From the cell containing the given text, extract its center point as [X, Y] coordinate. 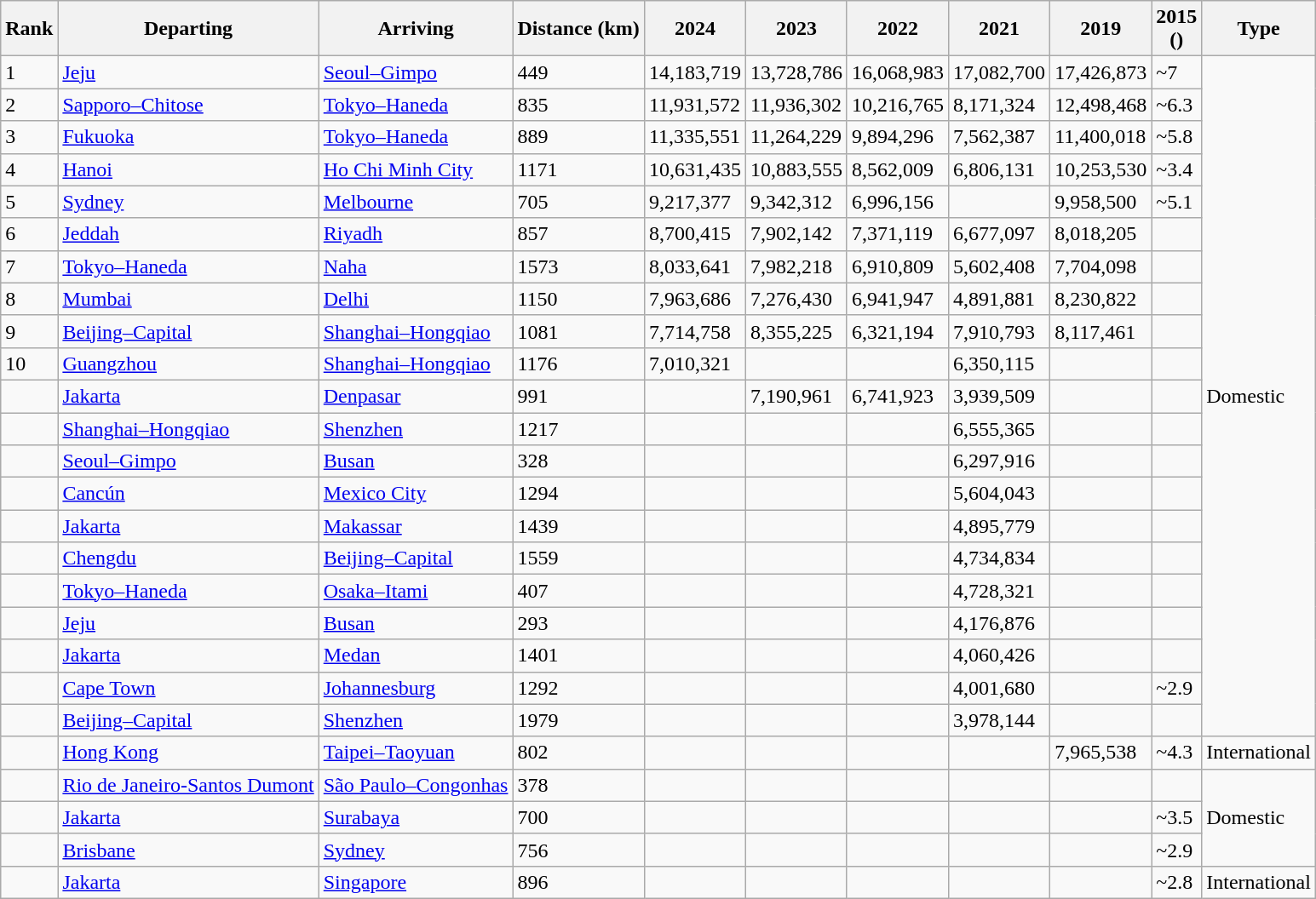
1171 [578, 169]
Delhi [416, 299]
1 [29, 72]
8,018,205 [1100, 234]
6 [29, 234]
4,734,834 [1000, 558]
1150 [578, 299]
Departing [188, 29]
13,728,786 [796, 72]
2023 [796, 29]
1176 [578, 364]
São Paulo–Congonhas [416, 785]
Guangzhou [188, 364]
896 [578, 882]
8,171,324 [1000, 105]
Denpasar [416, 396]
2019 [1100, 29]
~3.4 [1177, 169]
7 [29, 266]
Rio de Janeiro-Santos Dumont [188, 785]
Rank [29, 29]
7,371,119 [898, 234]
6,941,947 [898, 299]
~3.5 [1177, 817]
889 [578, 137]
700 [578, 817]
10,631,435 [695, 169]
Arriving [416, 29]
11,400,018 [1100, 137]
~5.8 [1177, 137]
Mexico City [416, 494]
1573 [578, 266]
7,902,142 [796, 234]
7,190,961 [796, 396]
1979 [578, 720]
1401 [578, 656]
328 [578, 461]
4,060,426 [1000, 656]
Fukuoka [188, 137]
8,230,822 [1100, 299]
8,355,225 [796, 331]
17,082,700 [1000, 72]
11,335,551 [695, 137]
9,342,312 [796, 202]
Naha [416, 266]
~4.3 [1177, 753]
Osaka–Itami [416, 591]
8,700,415 [695, 234]
7,562,387 [1000, 137]
5 [29, 202]
2021 [1000, 29]
9,894,296 [898, 137]
~6.3 [1177, 105]
756 [578, 850]
3 [29, 137]
8,117,461 [1100, 331]
7,965,538 [1100, 753]
Chengdu [188, 558]
17,426,873 [1100, 72]
2 [29, 105]
8,033,641 [695, 266]
8 [29, 299]
6,677,097 [1000, 234]
Hanoi [188, 169]
Taipei–Taoyuan [416, 753]
Melbourne [416, 202]
2024 [695, 29]
10,883,555 [796, 169]
4,891,881 [1000, 299]
705 [578, 202]
3,978,144 [1000, 720]
9,217,377 [695, 202]
11,931,572 [695, 105]
5,602,408 [1000, 266]
6,806,131 [1000, 169]
1559 [578, 558]
991 [578, 396]
10,253,530 [1100, 169]
Distance (km) [578, 29]
Mumbai [188, 299]
~5.1 [1177, 202]
1217 [578, 428]
1292 [578, 688]
7,704,098 [1100, 266]
16,068,983 [898, 72]
5,604,043 [1000, 494]
Makassar [416, 526]
6,350,115 [1000, 364]
8,562,009 [898, 169]
~7 [1177, 72]
7,910,793 [1000, 331]
7,963,686 [695, 299]
9,958,500 [1100, 202]
802 [578, 753]
11,264,229 [796, 137]
835 [578, 105]
Surabaya [416, 817]
~2.8 [1177, 882]
2015() [1177, 29]
6,321,194 [898, 331]
7,982,218 [796, 266]
407 [578, 591]
11,936,302 [796, 105]
Ho Chi Minh City [416, 169]
1294 [578, 494]
1439 [578, 526]
Johannesburg [416, 688]
4,895,779 [1000, 526]
Type [1259, 29]
449 [578, 72]
6,297,916 [1000, 461]
9 [29, 331]
7,010,321 [695, 364]
1081 [578, 331]
10,216,765 [898, 105]
293 [578, 623]
6,555,365 [1000, 428]
Sapporo–Chitose [188, 105]
7,276,430 [796, 299]
Jeddah [188, 234]
10 [29, 364]
Riyadh [416, 234]
7,714,758 [695, 331]
6,996,156 [898, 202]
2022 [898, 29]
857 [578, 234]
Singapore [416, 882]
4 [29, 169]
6,910,809 [898, 266]
3,939,509 [1000, 396]
4,001,680 [1000, 688]
Medan [416, 656]
4,728,321 [1000, 591]
6,741,923 [898, 396]
Cancún [188, 494]
14,183,719 [695, 72]
12,498,468 [1100, 105]
4,176,876 [1000, 623]
Hong Kong [188, 753]
Brisbane [188, 850]
Cape Town [188, 688]
378 [578, 785]
